For the text-containing cell, return its midpoint in [x, y] coordinate format. 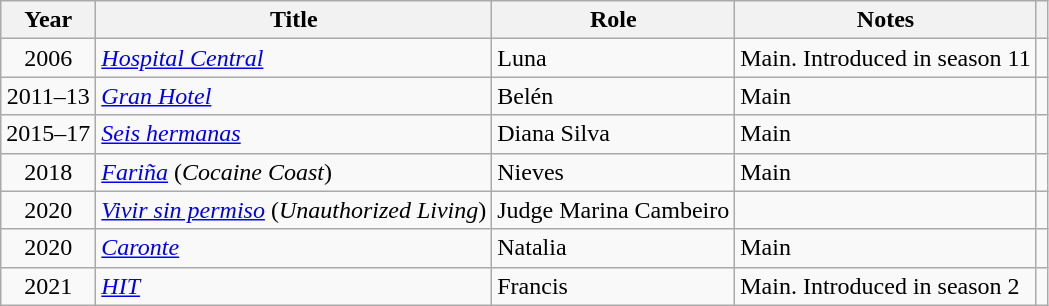
2021 [48, 286]
2011–13 [48, 96]
Seis hermanas [294, 134]
Main. Introduced in season 2 [886, 286]
Hospital Central [294, 58]
Natalia [614, 248]
Year [48, 20]
Gran Hotel [294, 96]
HIT [294, 286]
2006 [48, 58]
Nieves [614, 172]
2015–17 [48, 134]
Diana Silva [614, 134]
Vivir sin permiso (Unauthorized Living) [294, 210]
Title [294, 20]
Notes [886, 20]
Luna [614, 58]
Francis [614, 286]
Role [614, 20]
Judge Marina Cambeiro [614, 210]
Belén [614, 96]
Fariña (Cocaine Coast) [294, 172]
Main. Introduced in season 11 [886, 58]
Caronte [294, 248]
2018 [48, 172]
